From the cell containing the given text, extract its center point as [x, y] coordinate. 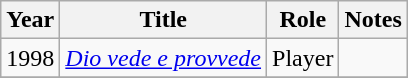
Notes [373, 20]
Player [303, 58]
Role [303, 20]
Year [30, 20]
Dio vede e provvede [164, 58]
1998 [30, 58]
Title [164, 20]
